Locate the cell with the specified text and output its (x, y) center coordinate. 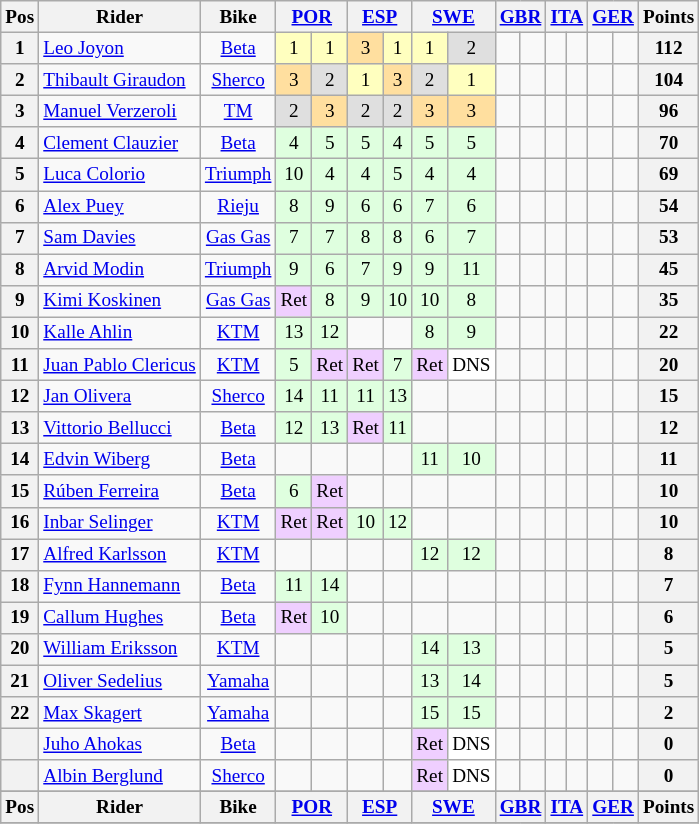
Juho Ahokas (120, 744)
16 (20, 523)
Max Skagert (120, 713)
Inbar Selinger (120, 523)
Rieju (238, 206)
Edvin Wiberg (120, 460)
Fynn Hannemann (120, 586)
Oliver Sedelius (120, 681)
Vittorio Bellucci (120, 428)
Juan Pablo Clericus (120, 365)
Alex Puey (120, 206)
TM (238, 111)
21 (20, 681)
Kimi Koskinen (120, 301)
112 (668, 48)
Kalle Ahlin (120, 333)
53 (668, 238)
William Eriksson (120, 649)
69 (668, 175)
54 (668, 206)
Jan Olivera (120, 396)
104 (668, 80)
96 (668, 111)
Arvid Modin (120, 270)
Albin Berglund (120, 776)
19 (20, 618)
Sam Davies (120, 238)
35 (668, 301)
Manuel Verzeroli (120, 111)
Clement Clauzier (120, 143)
Rúben Ferreira (120, 491)
17 (20, 554)
45 (668, 270)
18 (20, 586)
Thibault Giraudon (120, 80)
Alfred Karlsson (120, 554)
70 (668, 143)
Leo Joyon (120, 48)
Luca Colorio (120, 175)
Callum Hughes (120, 618)
